Provide the (X, Y) coordinate of the cell's center where the given text is located.  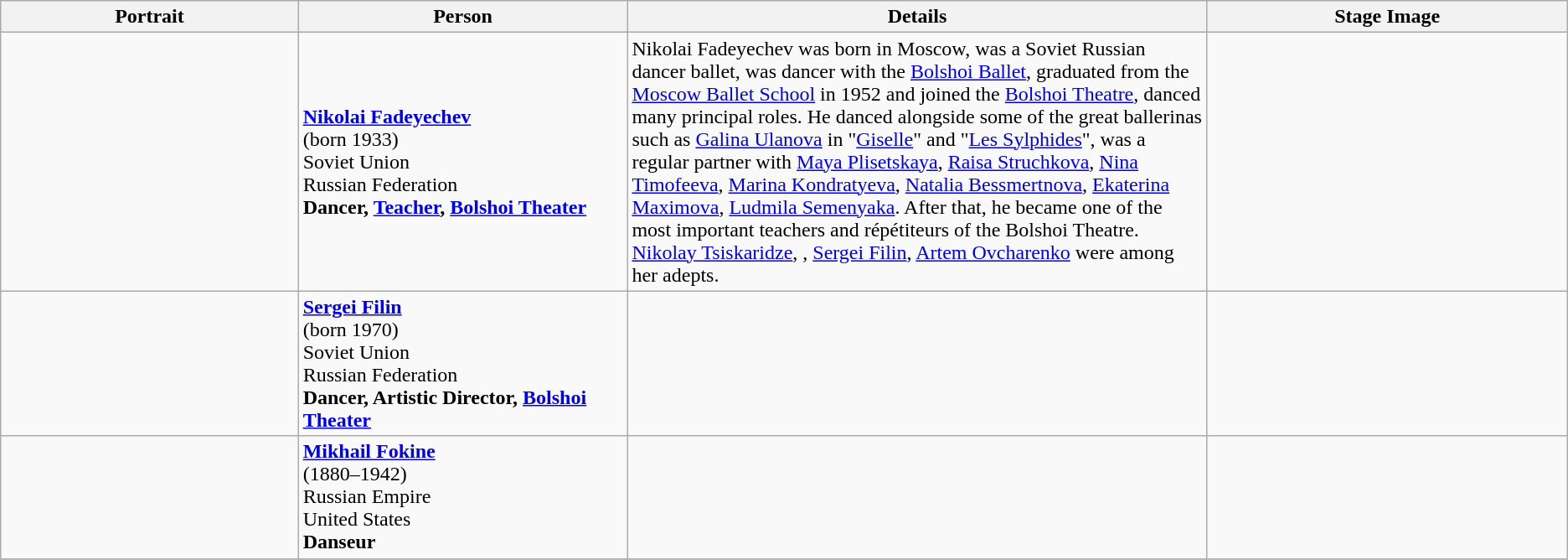
Portrait (149, 17)
Details (917, 17)
Mikhail Fokine (1880–1942)Russian EmpireUnited States Danseur (462, 497)
Nikolai Fadeyechev(born 1933)Soviet UnionRussian FederationDancer, Teacher, Bolshoi Theater (462, 162)
Person (462, 17)
Stage Image (1387, 17)
Sergei Filin(born 1970)Soviet UnionRussian FederationDancer, Artistic Director, Bolshoi Theater (462, 364)
